Extract the [x, y] coordinate from the center of the cell holding the provided text.  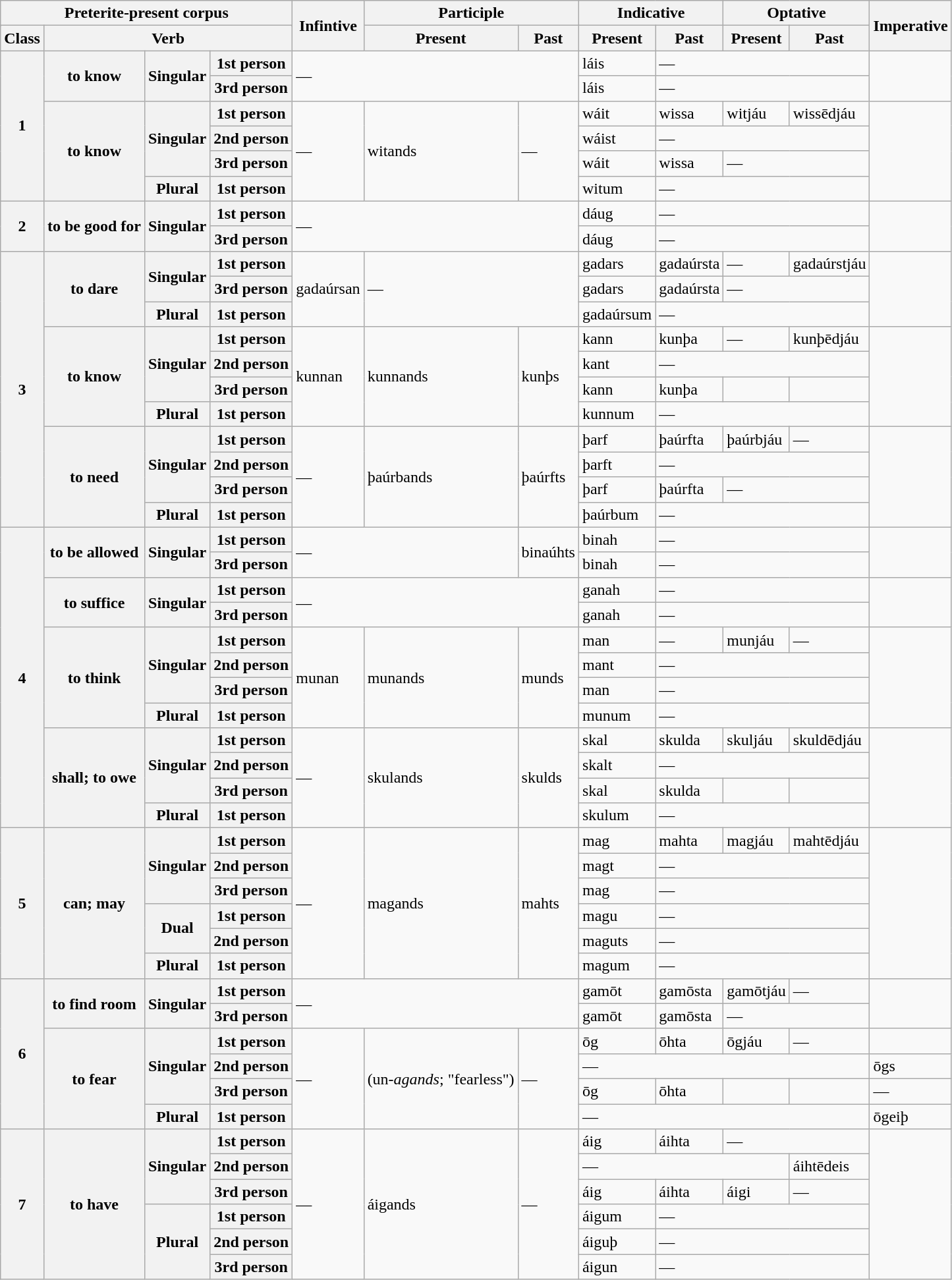
þaúrbjáu [756, 439]
witjáu [756, 113]
to need [94, 477]
skulum [617, 816]
skalt [617, 765]
kunnands [441, 377]
munan [328, 677]
witum [617, 188]
to suffice [94, 602]
skulands [441, 778]
magu [617, 916]
munds [548, 677]
to dare [94, 289]
Infintive [328, 26]
gadaúrsum [617, 314]
þaúrfts [548, 477]
áigands [441, 1204]
skuljáu [756, 740]
gadaúrsan [328, 289]
to find room [94, 1003]
gadaúrstjáu [829, 264]
4 [22, 677]
ōgeiþ [910, 1117]
mahts [548, 903]
1 [22, 126]
þaúrbands [441, 477]
magt [617, 866]
þarft [617, 464]
munum [617, 715]
binaúhts [548, 552]
kant [617, 364]
áiguþ [617, 1242]
ōgs [910, 1066]
Indicative [651, 13]
kunþēdjáu [829, 339]
mant [617, 665]
maguts [617, 941]
mahta [689, 841]
witands [441, 151]
Participle [471, 13]
5 [22, 903]
magands [441, 903]
to be good for [94, 226]
Dual [178, 928]
wáist [617, 138]
þaúrbum [617, 515]
mahtēdjáu [829, 841]
Verb [167, 38]
magjáu [756, 841]
munjáu [756, 640]
to fear [94, 1078]
skulds [548, 778]
áihtēdeis [829, 1167]
munands [441, 677]
6 [22, 1053]
to be allowed [94, 552]
Preterite-present corpus [146, 13]
kunþs [548, 377]
to think [94, 677]
to have [94, 1204]
skuldēdjáu [829, 740]
Imperative [910, 26]
7 [22, 1204]
Class [22, 38]
kunnan [328, 377]
wissēdjáu [829, 113]
áigum [617, 1217]
kunnum [617, 414]
ōgjáu [756, 1041]
shall; to owe [94, 778]
Optative [797, 13]
3 [22, 389]
2 [22, 226]
áigun [617, 1267]
áigi [756, 1192]
magum [617, 966]
gamōtjáu [756, 991]
can; may [94, 903]
(un-agands; "fearless") [441, 1078]
